Capture the cell that displays the provided text and extract its [X, Y] central coordinate. 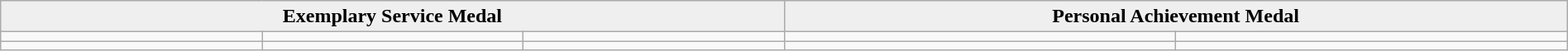
Exemplary Service Medal [392, 16]
Personal Achievement Medal [1176, 16]
